Find where the given text appears and provide that cell's center as (X, Y) coordinate. 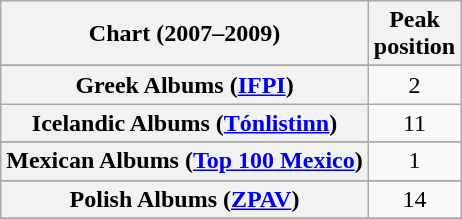
Chart (2007–2009) (185, 34)
1 (414, 161)
Greek Albums (IFPI) (185, 85)
14 (414, 199)
Icelandic Albums (Tónlistinn) (185, 123)
11 (414, 123)
Polish Albums (ZPAV) (185, 199)
2 (414, 85)
Peakposition (414, 34)
Mexican Albums (Top 100 Mexico) (185, 161)
